Capture the cell that displays the provided text and extract its (X, Y) central coordinate. 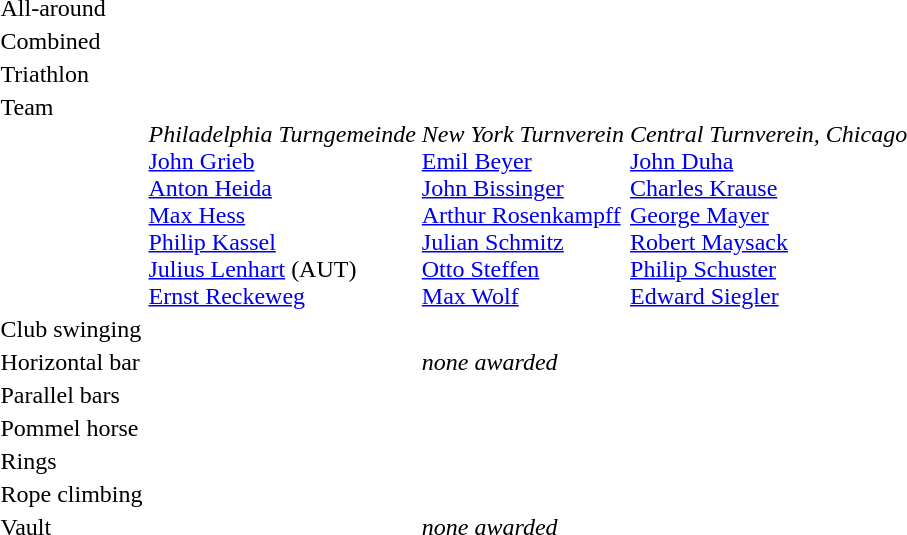
New York TurnvereinEmil BeyerJohn BissingerArthur RosenkampffJulian SchmitzOtto SteffenMax Wolf (522, 202)
none awarded (522, 362)
Philadelphia TurngemeindeJohn GriebAnton HeidaMax HessPhilip KasselJulius Lenhart (AUT)Ernst Reckeweg (282, 202)
